Determine the (x, y) coordinate at the center of the cell enclosing the given text.  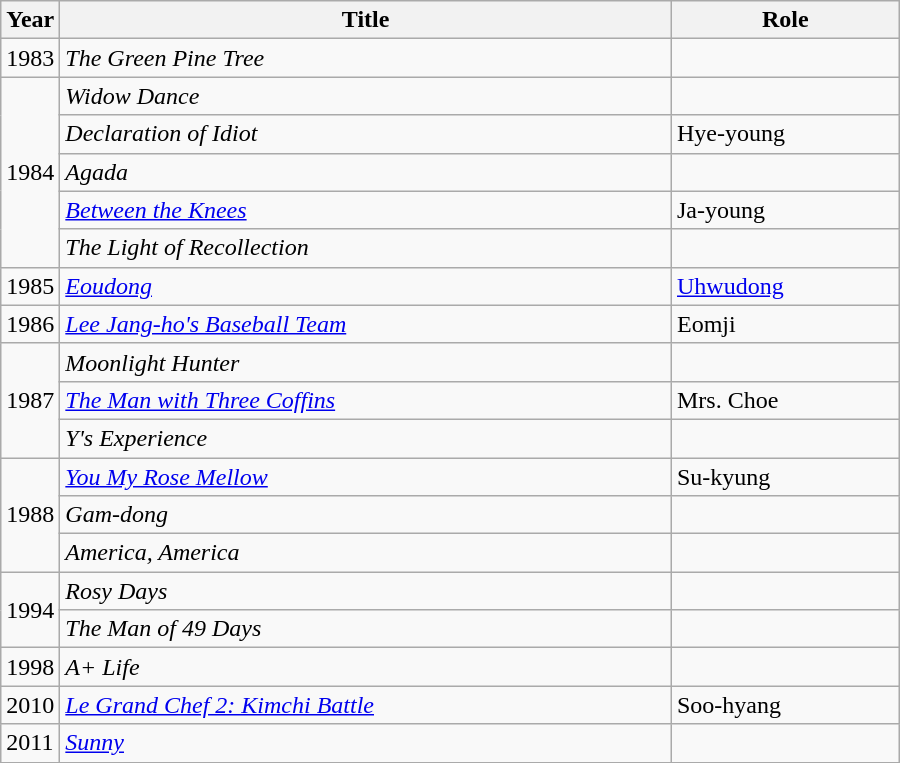
America, America (366, 553)
Title (366, 20)
Eoudong (366, 286)
Sunny (366, 743)
Ja-young (785, 210)
A+ Life (366, 667)
Agada (366, 172)
The Man with Three Coffins (366, 400)
Between the Knees (366, 210)
1984 (30, 172)
1985 (30, 286)
1983 (30, 58)
1988 (30, 515)
You My Rose Mellow (366, 477)
Moonlight Hunter (366, 362)
Year (30, 20)
Mrs. Choe (785, 400)
Eomji (785, 324)
The Green Pine Tree (366, 58)
Su-kyung (785, 477)
Widow Dance (366, 96)
1998 (30, 667)
Declaration of Idiot (366, 134)
Rosy Days (366, 591)
Lee Jang-ho's Baseball Team (366, 324)
Role (785, 20)
Y's Experience (366, 438)
Uhwudong (785, 286)
1994 (30, 610)
2010 (30, 705)
2011 (30, 743)
Le Grand Chef 2: Kimchi Battle (366, 705)
1987 (30, 400)
1986 (30, 324)
Hye-young (785, 134)
Soo-hyang (785, 705)
Gam-dong (366, 515)
The Light of Recollection (366, 248)
The Man of 49 Days (366, 629)
